Extract the (X, Y) coordinate from the center of the cell holding the provided text.  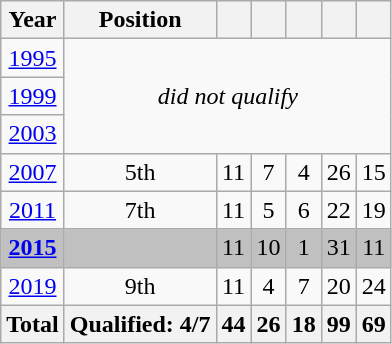
19 (374, 210)
6 (304, 210)
20 (338, 286)
7th (140, 210)
44 (234, 324)
2007 (33, 172)
69 (374, 324)
9th (140, 286)
18 (304, 324)
2015 (33, 248)
2019 (33, 286)
2003 (33, 134)
1 (304, 248)
22 (338, 210)
5 (268, 210)
Total (33, 324)
5th (140, 172)
1995 (33, 58)
10 (268, 248)
Year (33, 20)
24 (374, 286)
31 (338, 248)
2011 (33, 210)
15 (374, 172)
99 (338, 324)
Position (140, 20)
Qualified: 4/7 (140, 324)
1999 (33, 96)
did not qualify (228, 96)
